Return the [X, Y] coordinate for the center point of the cell that contains the specified text.  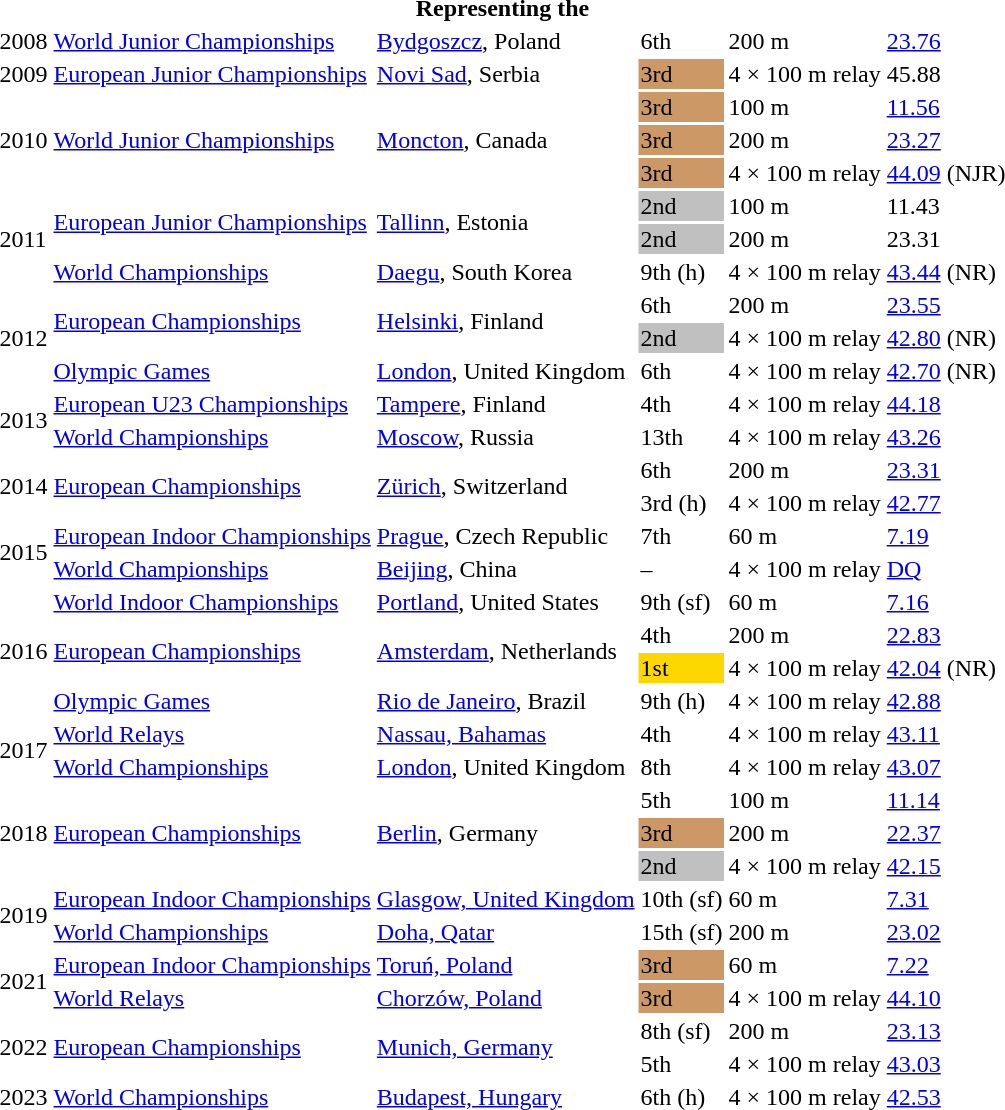
Prague, Czech Republic [506, 536]
10th (sf) [682, 899]
15th (sf) [682, 932]
13th [682, 437]
Munich, Germany [506, 1048]
Amsterdam, Netherlands [506, 652]
European U23 Championships [212, 404]
9th (sf) [682, 602]
3rd (h) [682, 503]
Moscow, Russia [506, 437]
Chorzów, Poland [506, 998]
Berlin, Germany [506, 833]
Novi Sad, Serbia [506, 74]
1st [682, 668]
Daegu, South Korea [506, 272]
Toruń, Poland [506, 965]
Glasgow, United Kingdom [506, 899]
Zürich, Switzerland [506, 486]
Bydgoszcz, Poland [506, 41]
Tampere, Finland [506, 404]
Doha, Qatar [506, 932]
8th [682, 767]
7th [682, 536]
8th (sf) [682, 1031]
Tallinn, Estonia [506, 222]
Beijing, China [506, 569]
Nassau, Bahamas [506, 734]
Rio de Janeiro, Brazil [506, 701]
– [682, 569]
Portland, United States [506, 602]
Helsinki, Finland [506, 322]
Moncton, Canada [506, 140]
World Indoor Championships [212, 602]
